Capture the cell that displays the provided text and extract its (x, y) central coordinate. 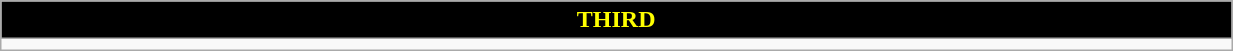
THIRD (616, 20)
